Provide the (X, Y) coordinate of the cell's center where the given text is located.  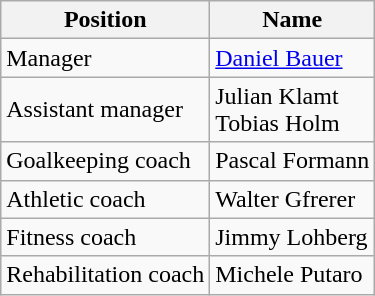
Julian Klamt Tobias Holm (292, 110)
Daniel Bauer (292, 58)
Pascal Formann (292, 161)
Walter Gfrerer (292, 199)
Jimmy Lohberg (292, 237)
Position (106, 20)
Goalkeeping coach (106, 161)
Name (292, 20)
Athletic coach (106, 199)
Assistant manager (106, 110)
Fitness coach (106, 237)
Michele Putaro (292, 275)
Manager (106, 58)
Rehabilitation coach (106, 275)
